Return [X, Y] of the center of cell containing provided text 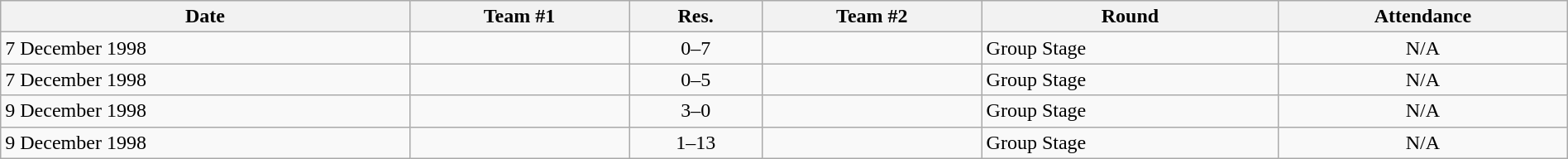
0–5 [696, 79]
1–13 [696, 142]
0–7 [696, 48]
Team #2 [872, 17]
Round [1130, 17]
Date [205, 17]
Attendance [1423, 17]
3–0 [696, 111]
Team #1 [519, 17]
Res. [696, 17]
